Pinpoint the cell where the given text exists, returning its [X, Y] midpoint coordinate. 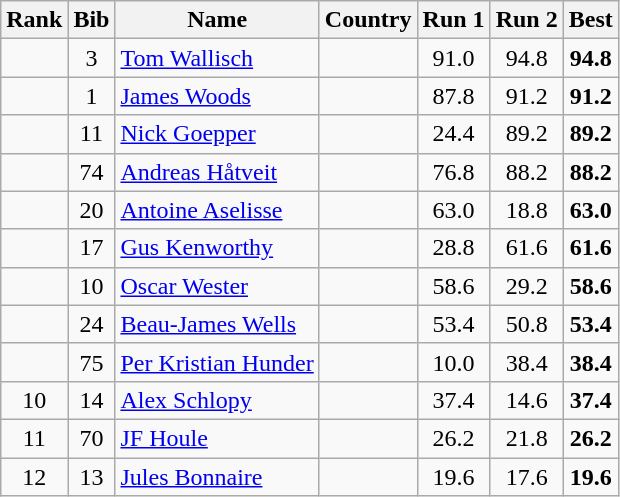
74 [92, 172]
17 [92, 248]
Per Kristian Hunder [217, 362]
20 [92, 210]
Gus Kenworthy [217, 248]
Tom Wallisch [217, 58]
Jules Bonnaire [217, 477]
10.0 [454, 362]
Antoine Aselisse [217, 210]
76.8 [454, 172]
Run 2 [526, 20]
12 [34, 477]
91.0 [454, 58]
Rank [34, 20]
Country [368, 20]
Bib [92, 20]
Andreas Håtveit [217, 172]
24 [92, 324]
Alex Schlopy [217, 400]
Oscar Wester [217, 286]
14.6 [526, 400]
17.6 [526, 477]
JF Houle [217, 438]
50.8 [526, 324]
Best [590, 20]
13 [92, 477]
Run 1 [454, 20]
28.8 [454, 248]
87.8 [454, 96]
70 [92, 438]
14 [92, 400]
21.8 [526, 438]
1 [92, 96]
24.4 [454, 134]
Nick Goepper [217, 134]
Beau-James Wells [217, 324]
James Woods [217, 96]
18.8 [526, 210]
75 [92, 362]
Name [217, 20]
29.2 [526, 286]
3 [92, 58]
